Detect which cell encompasses the target text, then output its [x, y] center coordinate. 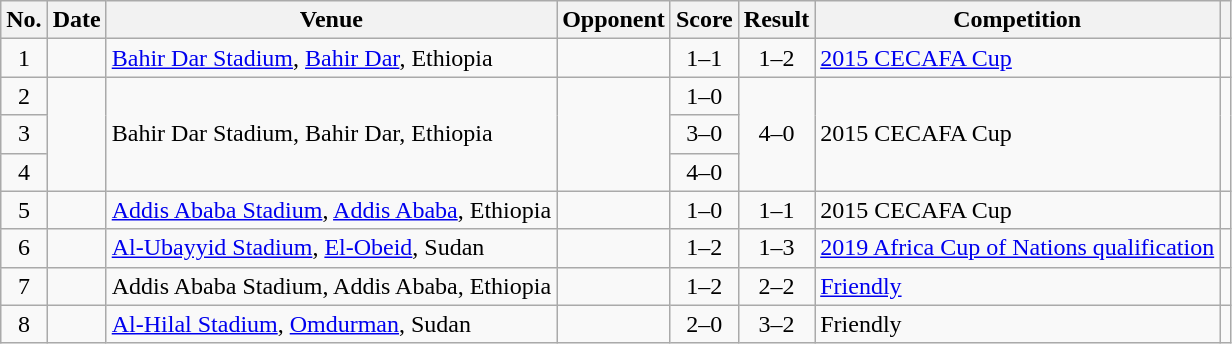
7 [24, 286]
6 [24, 248]
2–2 [776, 286]
5 [24, 210]
2 [24, 96]
2019 Africa Cup of Nations qualification [1018, 248]
1 [24, 58]
3 [24, 134]
Al-Ubayyid Stadium, El-Obeid, Sudan [331, 248]
8 [24, 324]
3–2 [776, 324]
4 [24, 172]
Al-Hilal Stadium, Omdurman, Sudan [331, 324]
Opponent [614, 20]
No. [24, 20]
Score [704, 20]
3–0 [704, 134]
Competition [1018, 20]
Result [776, 20]
Venue [331, 20]
Date [76, 20]
2–0 [704, 324]
1–3 [776, 248]
